Detect which cell encompasses the target text, then output its (x, y) center coordinate. 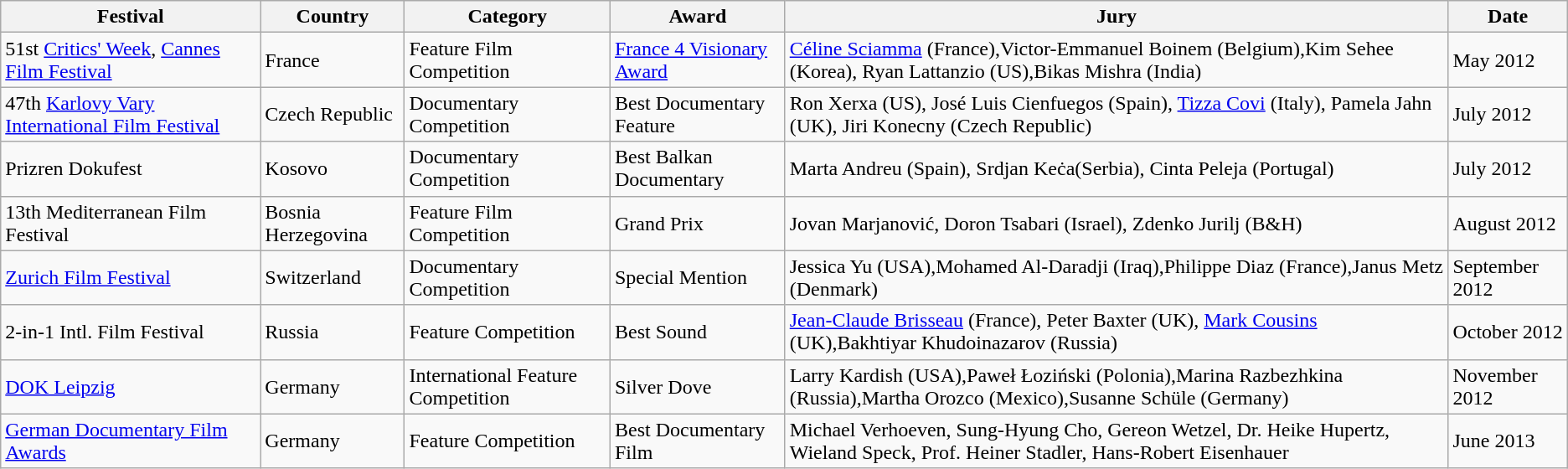
German Documentary Film Awards (131, 441)
13th Mediterranean Film Festival (131, 223)
Jury (1117, 17)
DOK Leipzig (131, 387)
2-in-1 Intl. Film Festival (131, 332)
Czech Republic (333, 114)
Zurich Film Festival (131, 278)
Special Mention (697, 278)
Best Documentary Feature (697, 114)
Céline Sciamma (France),Victor-Emmanuel Boinem (Belgium),Kim Sehee (Korea), Ryan Lattanzio (US),Bikas Mishra (India) (1117, 60)
Michael Verhoeven, Sung-Hyung Cho, Gereon Wetzel, Dr. Heike Hupertz, Wieland Speck, Prof. Heiner Stadler, Hans-Robert Eisenhauer (1117, 441)
June 2013 (1508, 441)
Grand Prix (697, 223)
51st Critics' Week, Cannes Film Festival (131, 60)
Silver Dove (697, 387)
France (333, 60)
Award (697, 17)
Prizren Dokufest (131, 169)
Bosnia Herzegovina (333, 223)
Best Documentary Film (697, 441)
International Feature Competition (508, 387)
Larry Kardish (USA),Paweł Łoziński (Polonia),Marina Razbezhkina (Russia),Martha Orozco (Mexico),Susanne Schüle (Germany) (1117, 387)
Country (333, 17)
Best Sound (697, 332)
May 2012 (1508, 60)
September 2012 (1508, 278)
August 2012 (1508, 223)
Date (1508, 17)
Best Balkan Documentary (697, 169)
Switzerland (333, 278)
Jovan Marjanović, Doron Tsabari (Israel), Zdenko Jurilj (B&H) (1117, 223)
Category (508, 17)
October 2012 (1508, 332)
Kosovo (333, 169)
France 4 Visionary Award (697, 60)
Festival (131, 17)
Ron Xerxa (US), José Luis Cienfuegos (Spain), Tizza Covi (Italy), Pamela Jahn (UK), Jiri Konecny (Czech Republic) (1117, 114)
Marta Andreu (Spain), Srdjan Keċa(Serbia), Cinta Peleja (Portugal) (1117, 169)
Jessica Yu (USA),Mohamed Al-Daradji (Iraq),Philippe Diaz (France),Janus Metz (Denmark) (1117, 278)
47th Karlovy Vary International Film Festival (131, 114)
November 2012 (1508, 387)
Jean-Claude Brisseau (France), Peter Baxter (UK), Mark Cousins (UK),Bakhtiyar Khudoinazarov (Russia) (1117, 332)
Russia (333, 332)
